Search for the cell housing the specified text and yield its (x, y) center coordinate. 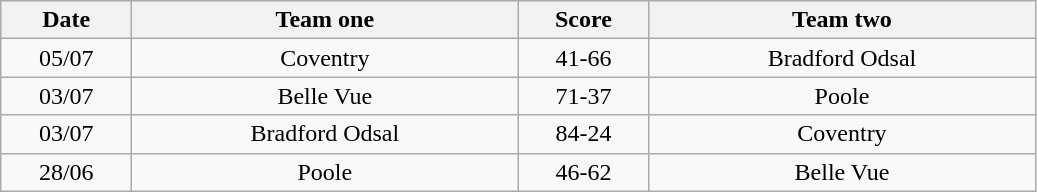
Team two (842, 20)
Team one (325, 20)
46-62 (584, 172)
Score (584, 20)
71-37 (584, 96)
05/07 (66, 58)
84-24 (584, 134)
Date (66, 20)
28/06 (66, 172)
41-66 (584, 58)
